Scan for the cell matching the given text and deliver its (x, y) coordinate at center. 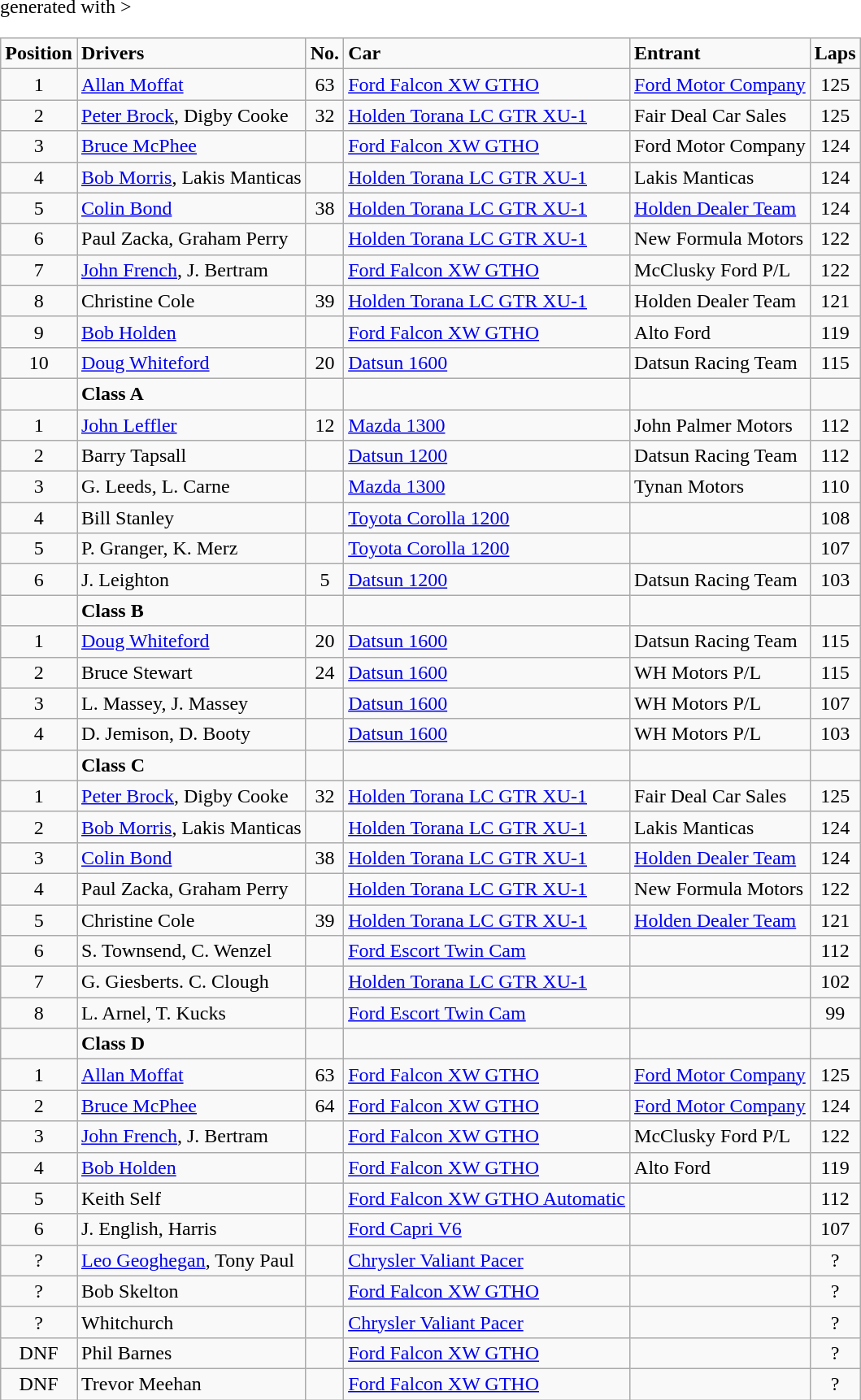
Bruce Stewart (191, 672)
Entrant (720, 54)
Laps (835, 54)
108 (835, 518)
Trevor Meehan (191, 1384)
9 (39, 332)
99 (835, 1013)
Keith Self (191, 1198)
Phil Barnes (191, 1353)
L. Massey, J. Massey (191, 703)
J. English, Harris (191, 1229)
Class B (191, 611)
12 (324, 425)
Class A (191, 393)
Car (487, 54)
G. Leeds, L. Carne (191, 487)
10 (39, 363)
G. Giesberts. C. Clough (191, 982)
24 (324, 672)
Tynan Motors (720, 487)
Position (39, 54)
John Leffler (191, 425)
Ford Capri V6 (487, 1229)
Class C (191, 765)
L. Arnel, T. Kucks (191, 1013)
102 (835, 982)
64 (324, 1106)
S. Townsend, C. Wenzel (191, 951)
John Palmer Motors (720, 425)
Drivers (191, 54)
Whitchurch (191, 1322)
Bob Skelton (191, 1291)
J. Leighton (191, 580)
D. Jemison, D. Booty (191, 734)
No. (324, 54)
110 (835, 487)
Bill Stanley (191, 518)
Class D (191, 1044)
Barry Tapsall (191, 456)
Ford Falcon XW GTHO Automatic (487, 1198)
P. Granger, K. Merz (191, 549)
Leo Geoghegan, Tony Paul (191, 1260)
